Identify which cell holds the provided text, then report its [X, Y] central coordinate. 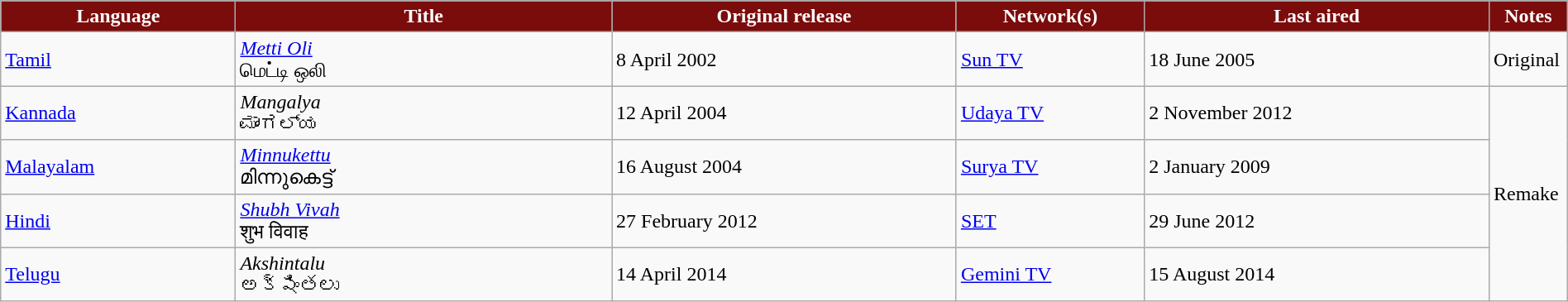
Original [1528, 60]
Surya TV [1050, 167]
Telugu [118, 275]
Language [118, 17]
14 April 2014 [784, 275]
Notes [1528, 17]
Malayalam [118, 167]
Last aired [1317, 17]
Akshintalu అక్షింతలు [423, 275]
8 April 2002 [784, 60]
SET [1050, 220]
12 April 2004 [784, 113]
Minnukettu മിന്നുകെട്ട് [423, 167]
Mangalya ಮಾಂಗಲ್ಯ [423, 113]
Network(s) [1050, 17]
27 February 2012 [784, 220]
Title [423, 17]
Sun TV [1050, 60]
Gemini TV [1050, 275]
Udaya TV [1050, 113]
Kannada [118, 113]
Tamil [118, 60]
15 August 2014 [1317, 275]
Hindi [118, 220]
2 November 2012 [1317, 113]
18 June 2005 [1317, 60]
Remake [1528, 194]
2 January 2009 [1317, 167]
Shubh Vivah शुभ विवाह [423, 220]
29 June 2012 [1317, 220]
16 August 2004 [784, 167]
Original release [784, 17]
Metti Oli மெட்டி ஒலி [423, 60]
